Scan for the cell matching the given text and deliver its (x, y) coordinate at center. 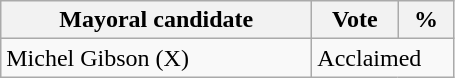
Mayoral candidate (156, 20)
Acclaimed (383, 58)
Michel Gibson (X) (156, 58)
% (426, 20)
Vote (355, 20)
